Determine the (X, Y) coordinate at the center of the cell enclosing the given text.  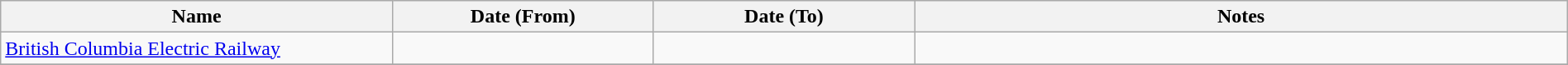
Date (To) (784, 17)
Date (From) (523, 17)
British Columbia Electric Railway (197, 48)
Notes (1241, 17)
Name (197, 17)
